Determine the (x, y) coordinate at the center of the cell enclosing the given text.  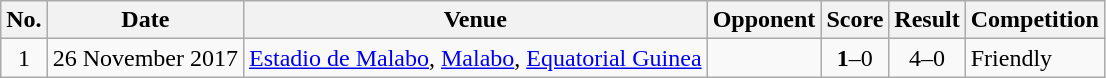
Friendly (1034, 58)
Opponent (764, 20)
Competition (1034, 20)
26 November 2017 (145, 58)
No. (24, 20)
Estadio de Malabo, Malabo, Equatorial Guinea (476, 58)
Venue (476, 20)
1–0 (855, 58)
Score (855, 20)
4–0 (927, 58)
Date (145, 20)
Result (927, 20)
1 (24, 58)
